Provide the [x, y] coordinate of the cell's center where the given text is located.  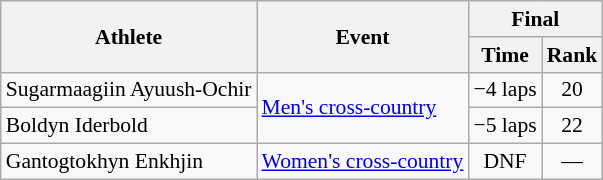
— [572, 162]
Rank [572, 55]
Boldyn Iderbold [129, 126]
Athlete [129, 36]
Gantogtokhyn Enkhjin [129, 162]
22 [572, 126]
Event [362, 36]
Final [535, 19]
Men's cross-country [362, 108]
Time [504, 55]
−5 laps [504, 126]
−4 laps [504, 90]
Women's cross-country [362, 162]
DNF [504, 162]
20 [572, 90]
Sugarmaagiin Ayuush-Ochir [129, 90]
